From the cell containing the given text, extract its center point as (X, Y) coordinate. 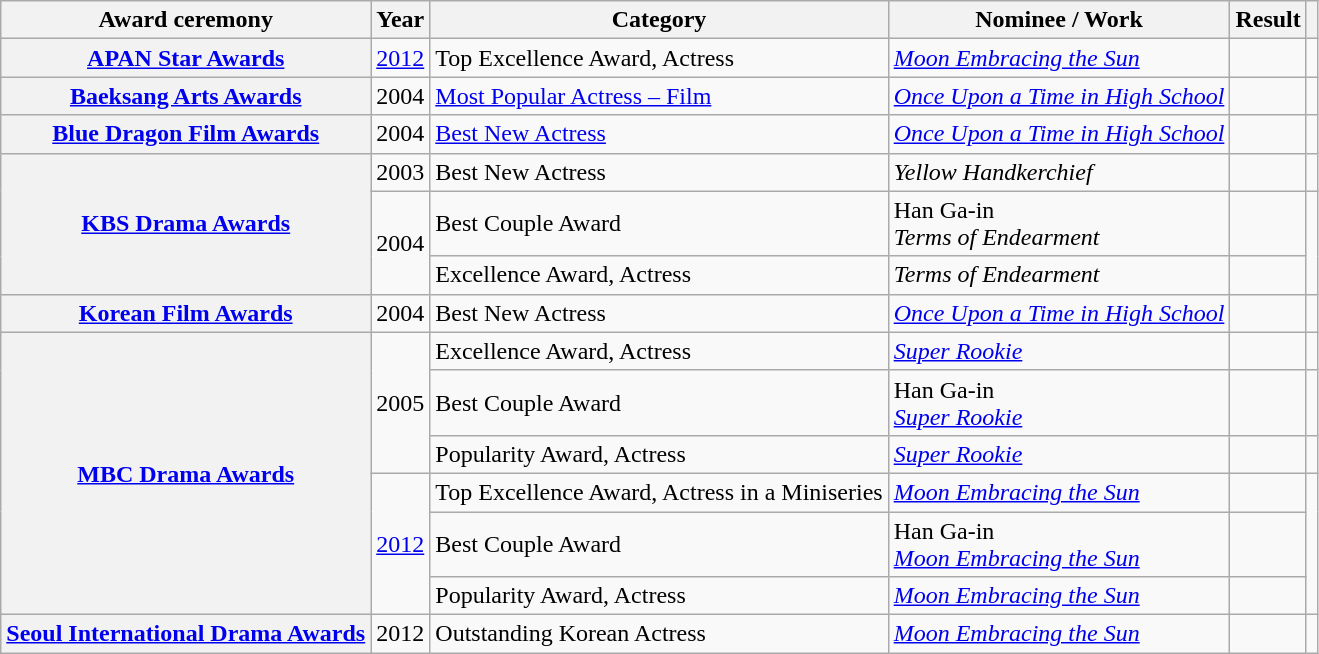
Blue Dragon Film Awards (186, 134)
MBC Drama Awards (186, 473)
Han Ga-in Moon Embracing the Sun (1059, 544)
Category (659, 20)
Most Popular Actress – Film (659, 96)
KBS Drama Awards (186, 224)
APAN Star Awards (186, 58)
Result (1268, 20)
Award ceremony (186, 20)
Terms of Endearment (1059, 275)
Korean Film Awards (186, 313)
Yellow Handkerchief (1059, 172)
Han Ga-in Terms of Endearment (1059, 224)
Year (400, 20)
Nominee / Work (1059, 20)
Outstanding Korean Actress (659, 634)
Top Excellence Award, Actress in a Miniseries (659, 492)
2003 (400, 172)
Top Excellence Award, Actress (659, 58)
2005 (400, 402)
Han Ga-in Super Rookie (1059, 402)
Baeksang Arts Awards (186, 96)
Seoul International Drama Awards (186, 634)
